Output the (X, Y) coordinate of the center of the cell containing the given text.  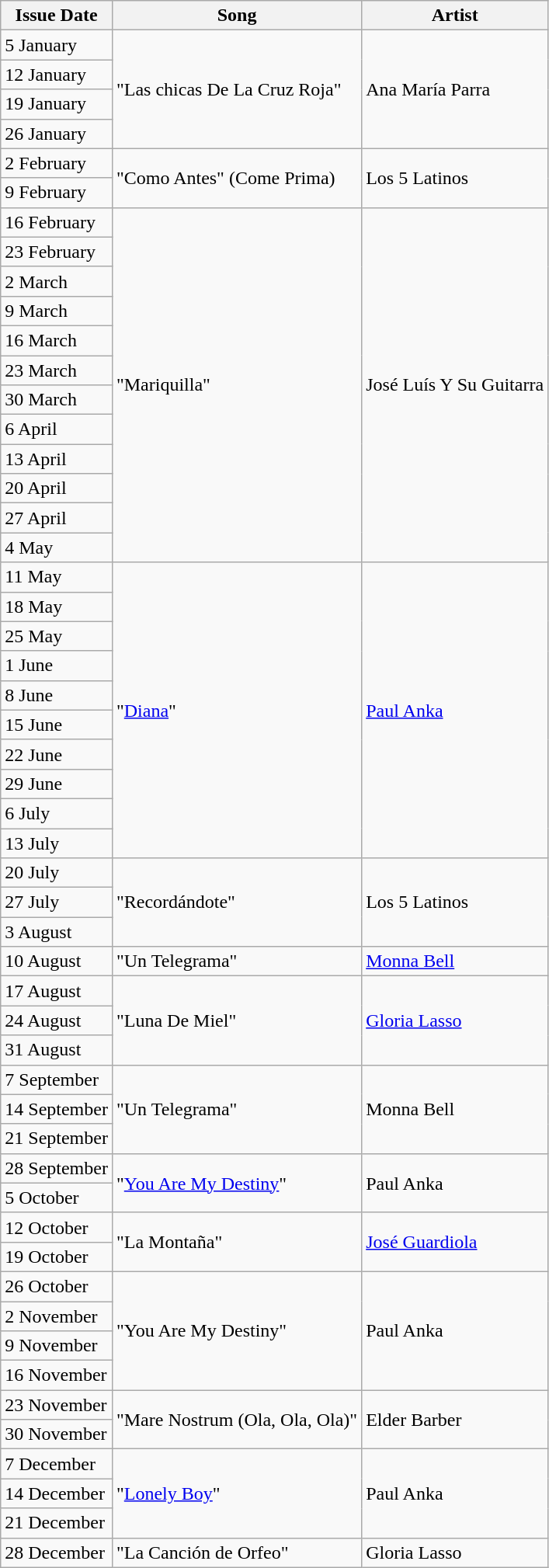
27 April (57, 518)
23 February (57, 252)
"Lonely Boy" (236, 1493)
12 January (57, 75)
7 December (57, 1464)
3 August (57, 932)
14 December (57, 1493)
5 October (57, 1198)
"Diana" (236, 710)
Ana María Parra (455, 89)
23 November (57, 1405)
José Guardiola (455, 1242)
9 November (57, 1346)
1 June (57, 666)
30 November (57, 1434)
"La Canción de Orfeo" (236, 1552)
16 November (57, 1375)
13 April (57, 459)
17 August (57, 991)
20 July (57, 873)
2 November (57, 1316)
12 October (57, 1227)
6 July (57, 813)
28 December (57, 1552)
9 February (57, 193)
13 July (57, 843)
"Como Antes" (Come Prima) (236, 178)
"Mare Nostrum (Ola, Ola, Ola)" (236, 1420)
Issue Date (57, 16)
26 January (57, 134)
29 June (57, 784)
20 April (57, 488)
"Las chicas De La Cruz Roja" (236, 89)
31 August (57, 1050)
25 May (57, 636)
8 June (57, 695)
7 September (57, 1080)
Artist (455, 16)
26 October (57, 1286)
"La Montaña" (236, 1242)
José Luís Y Su Guitarra (455, 385)
"Mariquilla" (236, 385)
5 January (57, 45)
2 March (57, 281)
15 June (57, 725)
"Recordándote" (236, 902)
4 May (57, 548)
2 February (57, 163)
16 March (57, 340)
Song (236, 16)
11 May (57, 577)
10 August (57, 961)
19 January (57, 104)
14 September (57, 1109)
18 May (57, 607)
Elder Barber (455, 1420)
6 April (57, 429)
22 June (57, 754)
24 August (57, 1020)
21 December (57, 1523)
"Luna De Miel" (236, 1020)
23 March (57, 370)
9 March (57, 311)
28 September (57, 1168)
30 March (57, 400)
19 October (57, 1257)
21 September (57, 1139)
16 February (57, 222)
27 July (57, 902)
